Determine the [x, y] coordinate at the center of the cell enclosing the given text.  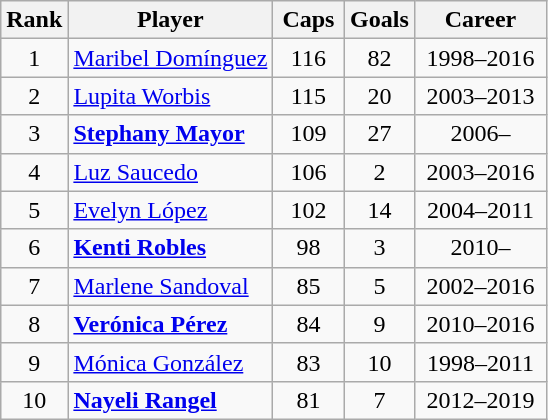
98 [308, 248]
Evelyn López [170, 210]
115 [308, 96]
1 [34, 58]
2006– [480, 134]
106 [308, 172]
81 [308, 400]
1998–2011 [480, 362]
1998–2016 [480, 58]
82 [380, 58]
Stephany Mayor [170, 134]
8 [34, 324]
2004–2011 [480, 210]
2002–2016 [480, 286]
Mónica González [170, 362]
2003–2013 [480, 96]
109 [308, 134]
Lupita Worbis [170, 96]
84 [308, 324]
6 [34, 248]
Luz Saucedo [170, 172]
2012–2019 [480, 400]
Rank [34, 20]
2010–2016 [480, 324]
2010– [480, 248]
20 [380, 96]
Verónica Pérez [170, 324]
4 [34, 172]
Nayeli Rangel [170, 400]
27 [380, 134]
Career [480, 20]
85 [308, 286]
Maribel Domínguez [170, 58]
Marlene Sandoval [170, 286]
Goals [380, 20]
83 [308, 362]
14 [380, 210]
116 [308, 58]
Caps [308, 20]
2003–2016 [480, 172]
Kenti Robles [170, 248]
Player [170, 20]
102 [308, 210]
